Determine the (x, y) coordinate at the center of the cell enclosing the given text.  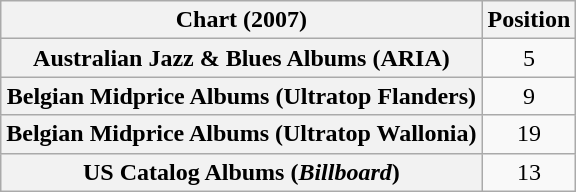
Australian Jazz & Blues Albums (ARIA) (242, 58)
13 (529, 172)
US Catalog Albums (Billboard) (242, 172)
Chart (2007) (242, 20)
5 (529, 58)
Belgian Midprice Albums (Ultratop Wallonia) (242, 134)
9 (529, 96)
Belgian Midprice Albums (Ultratop Flanders) (242, 96)
Position (529, 20)
19 (529, 134)
